Capture the cell that displays the provided text and extract its (X, Y) central coordinate. 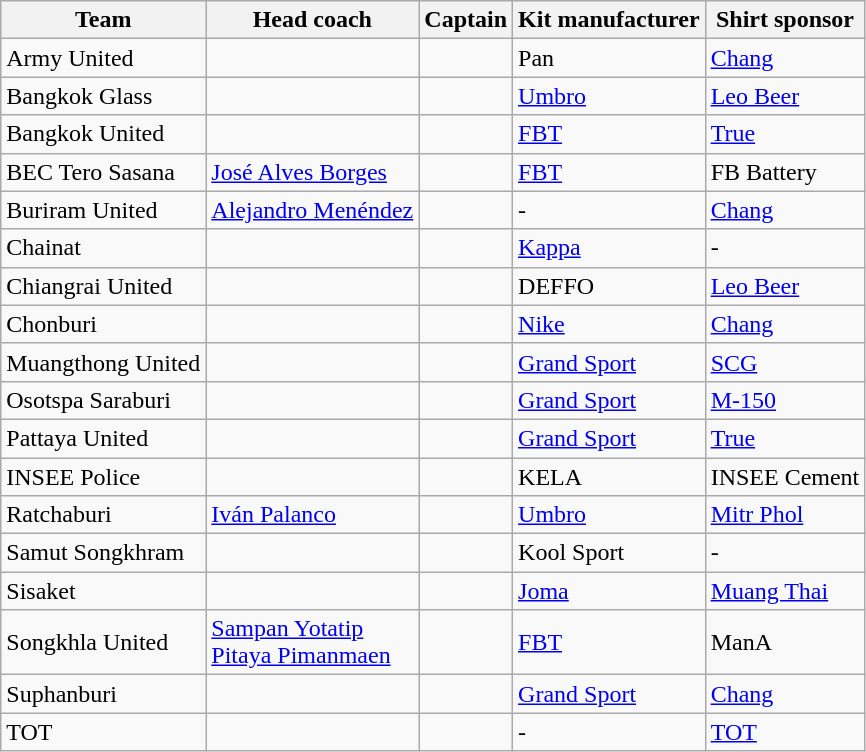
BEC Tero Sasana (104, 172)
Iván Palanco (312, 515)
Osotspa Saraburi (104, 400)
KELA (610, 477)
Shirt sponsor (785, 20)
Bangkok United (104, 134)
DEFFO (610, 286)
Joma (610, 591)
Head coach (312, 20)
INSEE Cement (785, 477)
FB Battery (785, 172)
Kool Sport (610, 553)
INSEE Police (104, 477)
José Alves Borges (312, 172)
M-150 (785, 400)
Alejandro Menéndez (312, 210)
Pan (610, 58)
Sampan Yotatip Pitaya Pimanmaen (312, 642)
Songkhla United (104, 642)
Bangkok Glass (104, 96)
Suphanburi (104, 694)
Team (104, 20)
Chonburi (104, 324)
Samut Songkhram (104, 553)
SCG (785, 362)
Chiangrai United (104, 286)
Sisaket (104, 591)
Muangthong United (104, 362)
Captain (466, 20)
Pattaya United (104, 438)
Army United (104, 58)
Kit manufacturer (610, 20)
ManA (785, 642)
Mitr Phol (785, 515)
Chainat (104, 248)
Buriram United (104, 210)
Muang Thai (785, 591)
Ratchaburi (104, 515)
Kappa (610, 248)
Nike (610, 324)
